From the cell containing the given text, extract its center point as [x, y] coordinate. 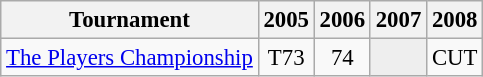
CUT [455, 58]
2008 [455, 20]
2006 [342, 20]
Tournament [130, 20]
2005 [286, 20]
T73 [286, 58]
The Players Championship [130, 58]
74 [342, 58]
2007 [398, 20]
